Extract the [X, Y] coordinate from the center of the cell holding the provided text.  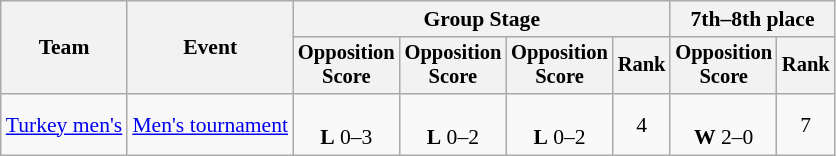
Turkey men's [64, 124]
Team [64, 48]
4 [642, 124]
Group Stage [482, 19]
L 0–3 [346, 124]
Event [210, 48]
7 [806, 124]
W 2–0 [724, 124]
Men's tournament [210, 124]
7th–8th place [752, 19]
